Output the (X, Y) coordinate of the center of the cell containing the given text.  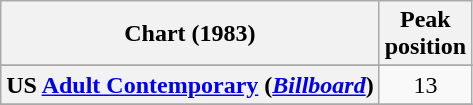
Peakposition (425, 34)
Chart (1983) (190, 34)
13 (425, 85)
US Adult Contemporary (Billboard) (190, 85)
